Return (x, y) of the center of cell containing provided text 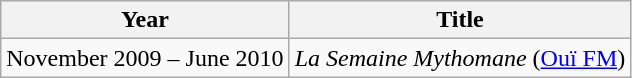
Title (460, 20)
November 2009 – June 2010 (145, 58)
La Semaine Mythomane (Ouï FM) (460, 58)
Year (145, 20)
